Output the [X, Y] coordinate of the center of the cell containing the given text.  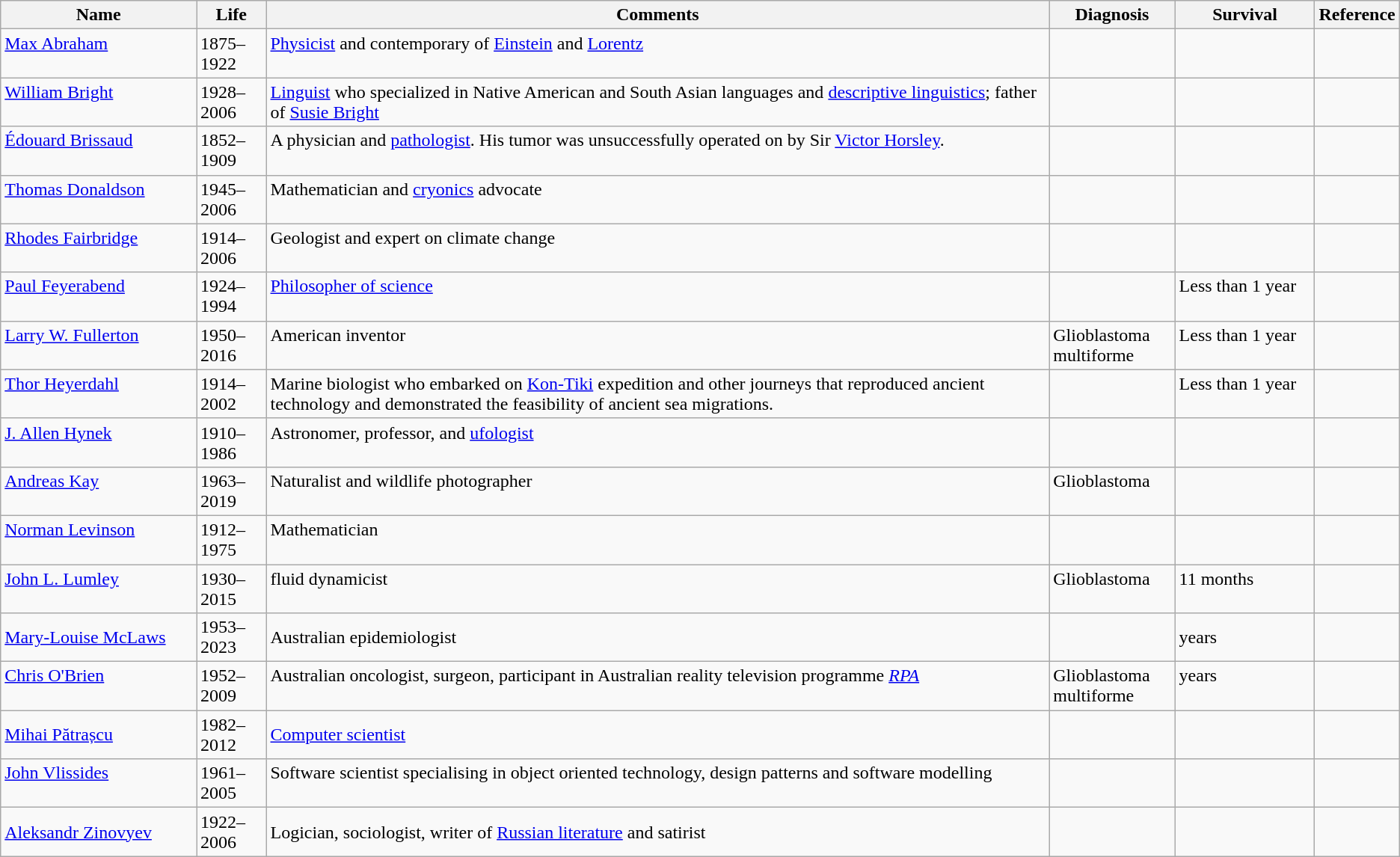
Life [230, 15]
Larry W. Fullerton [99, 345]
Software scientist specialising in object oriented technology, design patterns and software modelling [658, 784]
1924–1994 [230, 296]
1950–2016 [230, 345]
Reference [1357, 15]
Physicist and contemporary of Einstein and Lorentz [658, 54]
John L. Lumley [99, 588]
William Bright [99, 102]
Diagnosis [1112, 15]
1928–2006 [230, 102]
1963–2019 [230, 491]
1952–2009 [230, 686]
Mathematician and cryonics advocate [658, 199]
1852–1909 [230, 151]
Logician, sociologist, writer of Russian literature and satirist [658, 832]
Mary-Louise McLaws [99, 637]
Mihai Pătrașcu [99, 734]
J. Allen Hynek [99, 443]
Naturalist and wildlife photographer [658, 491]
1914–2006 [230, 248]
1945–2006 [230, 199]
Rhodes Fairbridge [99, 248]
Philosopher of science [658, 296]
1930–2015 [230, 588]
Aleksandr Zinovyev [99, 832]
Comments [658, 15]
1922–2006 [230, 832]
1982–2012 [230, 734]
Survival [1244, 15]
Max Abraham [99, 54]
Geologist and expert on climate change [658, 248]
Thor Heyerdahl [99, 393]
A physician and pathologist. His tumor was unsuccessfully operated on by Sir Victor Horsley. [658, 151]
1914–2002 [230, 393]
11 months [1244, 588]
Mathematician [658, 540]
Édouard Brissaud [99, 151]
1875–1922 [230, 54]
John Vlissides [99, 784]
Name [99, 15]
American inventor [658, 345]
Chris O'Brien [99, 686]
Astronomer, professor, and ufologist [658, 443]
fluid dynamicist [658, 588]
1910–1986 [230, 443]
Australian oncologist, surgeon, participant in Australian reality television programme RPA [658, 686]
Norman Levinson [99, 540]
1953–2023 [230, 637]
Paul Feyerabend [99, 296]
Thomas Donaldson [99, 199]
1961–2005 [230, 784]
1912–1975 [230, 540]
Australian epidemiologist [658, 637]
Linguist who specialized in Native American and South Asian languages and descriptive linguistics; father of Susie Bright [658, 102]
Andreas Kay [99, 491]
Computer scientist [658, 734]
